Extract the [X, Y] coordinate from the center of the cell holding the provided text.  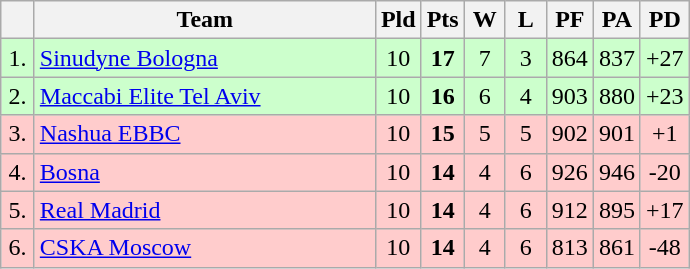
Maccabi Elite Tel Aviv [204, 96]
901 [616, 134]
-20 [664, 172]
+17 [664, 210]
837 [616, 58]
1. [18, 58]
880 [616, 96]
864 [570, 58]
926 [570, 172]
-48 [664, 248]
4. [18, 172]
17 [442, 58]
903 [570, 96]
3 [526, 58]
PA [616, 20]
15 [442, 134]
895 [616, 210]
W [484, 20]
Team [204, 20]
Sinudyne Bologna [204, 58]
861 [616, 248]
Pld [398, 20]
PD [664, 20]
16 [442, 96]
Real Madrid [204, 210]
5. [18, 210]
946 [616, 172]
3. [18, 134]
+1 [664, 134]
Pts [442, 20]
813 [570, 248]
7 [484, 58]
+27 [664, 58]
PF [570, 20]
L [526, 20]
6. [18, 248]
912 [570, 210]
Nashua EBBC [204, 134]
+23 [664, 96]
902 [570, 134]
CSKA Moscow [204, 248]
Bosna [204, 172]
2. [18, 96]
